Return the (X, Y) coordinate for the center point of the cell that contains the specified text.  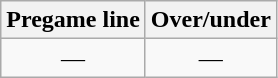
Over/under (210, 20)
Pregame line (74, 20)
